Locate the cell with the specified text and output its [x, y] center coordinate. 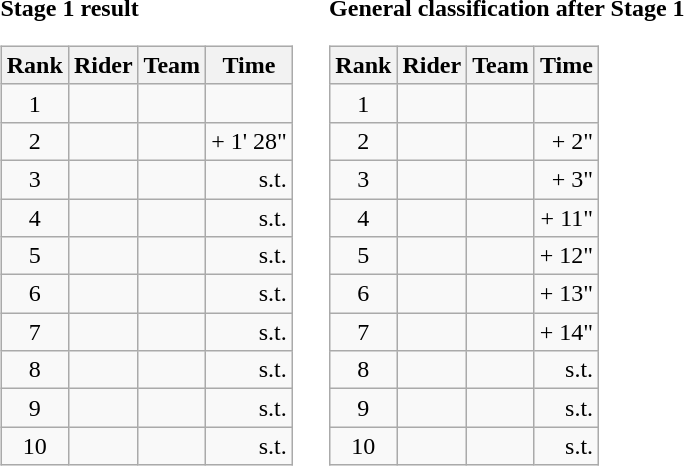
+ 13" [566, 294]
+ 12" [566, 256]
+ 14" [566, 332]
+ 11" [566, 217]
+ 2" [566, 141]
+ 3" [566, 179]
+ 1' 28" [250, 141]
